Find where the given text appears and provide that cell's center as [x, y] coordinate. 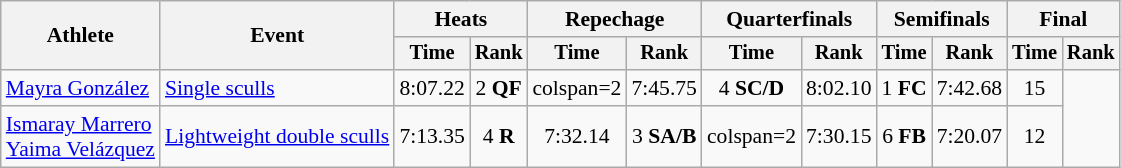
Quarterfinals [790, 19]
Semifinals [942, 19]
Athlete [80, 36]
1 FC [904, 88]
2 QF [499, 88]
12 [1034, 136]
Single sculls [277, 88]
7:32.14 [576, 136]
15 [1034, 88]
3 SA/B [664, 136]
7:20.07 [970, 136]
7:30.15 [838, 136]
Event [277, 36]
6 FB [904, 136]
8:02.10 [838, 88]
4 SC/D [752, 88]
Final [1063, 19]
Lightweight double sculls [277, 136]
7:13.35 [432, 136]
Mayra González [80, 88]
7:42.68 [970, 88]
Ismaray MarreroYaima Velázquez [80, 136]
Heats [460, 19]
8:07.22 [432, 88]
Repechage [614, 19]
7:45.75 [664, 88]
4 R [499, 136]
